From the cell containing the given text, extract its center point as (x, y) coordinate. 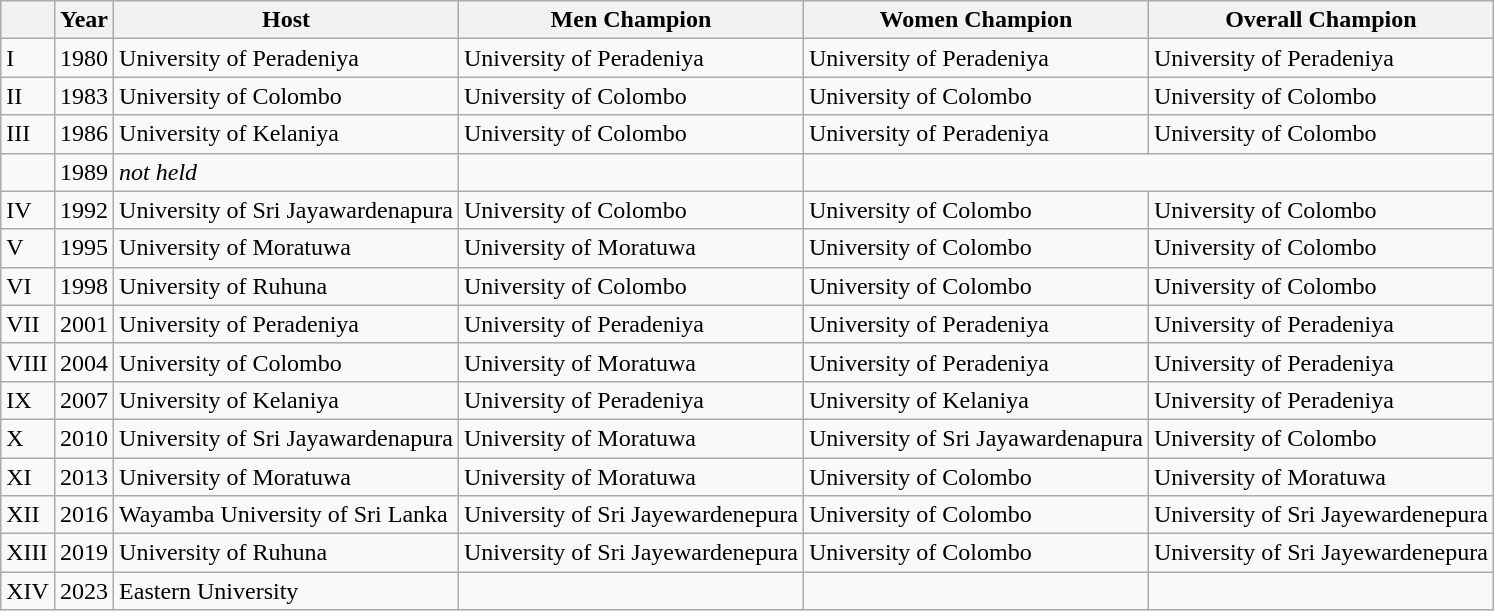
2013 (84, 477)
1998 (84, 286)
1980 (84, 58)
VIII (28, 362)
XIV (28, 591)
1992 (84, 210)
Eastern University (286, 591)
XII (28, 515)
IV (28, 210)
V (28, 248)
Women Champion (976, 20)
1986 (84, 134)
not held (286, 172)
2019 (84, 553)
X (28, 438)
2010 (84, 438)
1983 (84, 96)
Wayamba University of Sri Lanka (286, 515)
1989 (84, 172)
VII (28, 324)
2016 (84, 515)
Host (286, 20)
2007 (84, 400)
Year (84, 20)
2001 (84, 324)
II (28, 96)
I (28, 58)
VI (28, 286)
2004 (84, 362)
1995 (84, 248)
2023 (84, 591)
Overall Champion (1320, 20)
Men Champion (630, 20)
IX (28, 400)
III (28, 134)
XI (28, 477)
XIII (28, 553)
